Locate the cell with the specified text and output its (X, Y) center coordinate. 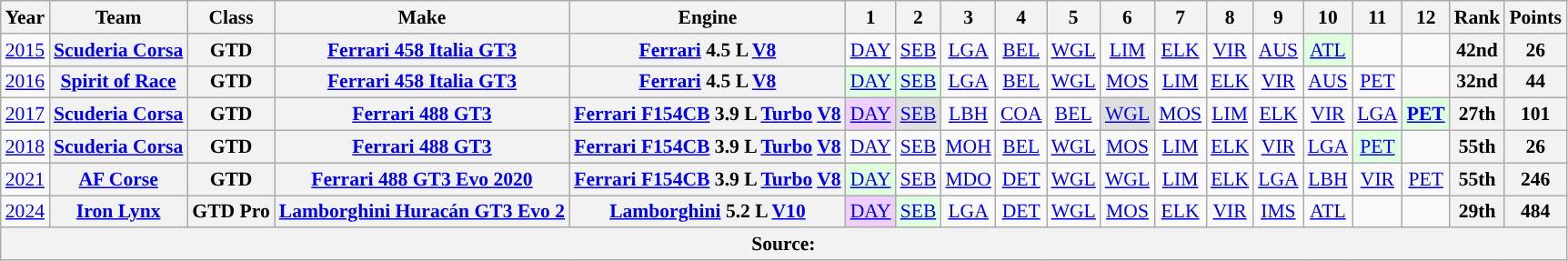
Lamborghini 5.2 L V10 (708, 212)
2 (919, 17)
2017 (25, 115)
2015 (25, 50)
IMS (1278, 212)
Source: (784, 245)
27th (1477, 115)
10 (1328, 17)
Spirit of Race (118, 82)
5 (1073, 17)
Iron Lynx (118, 212)
1 (871, 17)
Team (118, 17)
AF Corse (118, 179)
4 (1021, 17)
MDO (968, 179)
9 (1278, 17)
29th (1477, 212)
COA (1021, 115)
246 (1535, 179)
Ferrari 488 GT3 Evo 2020 (422, 179)
11 (1377, 17)
42nd (1477, 50)
Class (231, 17)
7 (1181, 17)
2016 (25, 82)
484 (1535, 212)
2021 (25, 179)
2024 (25, 212)
2018 (25, 147)
3 (968, 17)
Engine (708, 17)
GTD Pro (231, 212)
6 (1128, 17)
44 (1535, 82)
8 (1230, 17)
101 (1535, 115)
Year (25, 17)
MOH (968, 147)
Lamborghini Huracán GT3 Evo 2 (422, 212)
Rank (1477, 17)
12 (1426, 17)
Points (1535, 17)
Make (422, 17)
32nd (1477, 82)
